Find where the given text appears and provide that cell's center as (X, Y) coordinate. 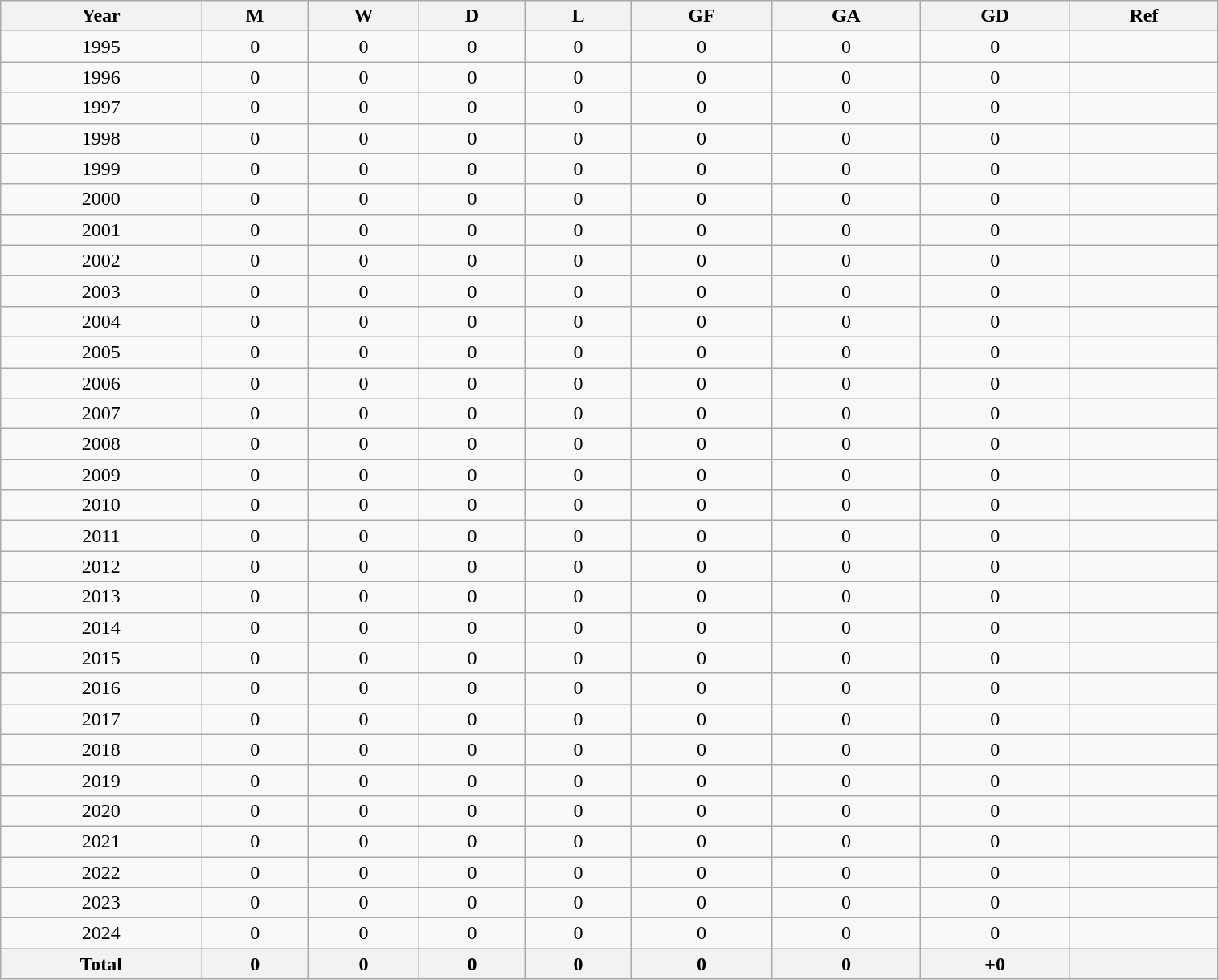
2023 (101, 903)
Year (101, 16)
W (364, 16)
1999 (101, 169)
GA (845, 16)
2019 (101, 780)
2009 (101, 475)
2021 (101, 841)
Total (101, 964)
L (579, 16)
2016 (101, 688)
1997 (101, 108)
GD (995, 16)
Ref (1144, 16)
2020 (101, 811)
2000 (101, 199)
2022 (101, 872)
2005 (101, 352)
M (256, 16)
2017 (101, 719)
2012 (101, 566)
2015 (101, 658)
2003 (101, 291)
2004 (101, 321)
D (472, 16)
2018 (101, 749)
2007 (101, 414)
2010 (101, 505)
2001 (101, 230)
1998 (101, 138)
2008 (101, 444)
2013 (101, 597)
1996 (101, 77)
2024 (101, 933)
+0 (995, 964)
2006 (101, 383)
2002 (101, 260)
2011 (101, 536)
2014 (101, 627)
GF (702, 16)
1995 (101, 47)
